Scan for the cell matching the given text and deliver its (X, Y) coordinate at center. 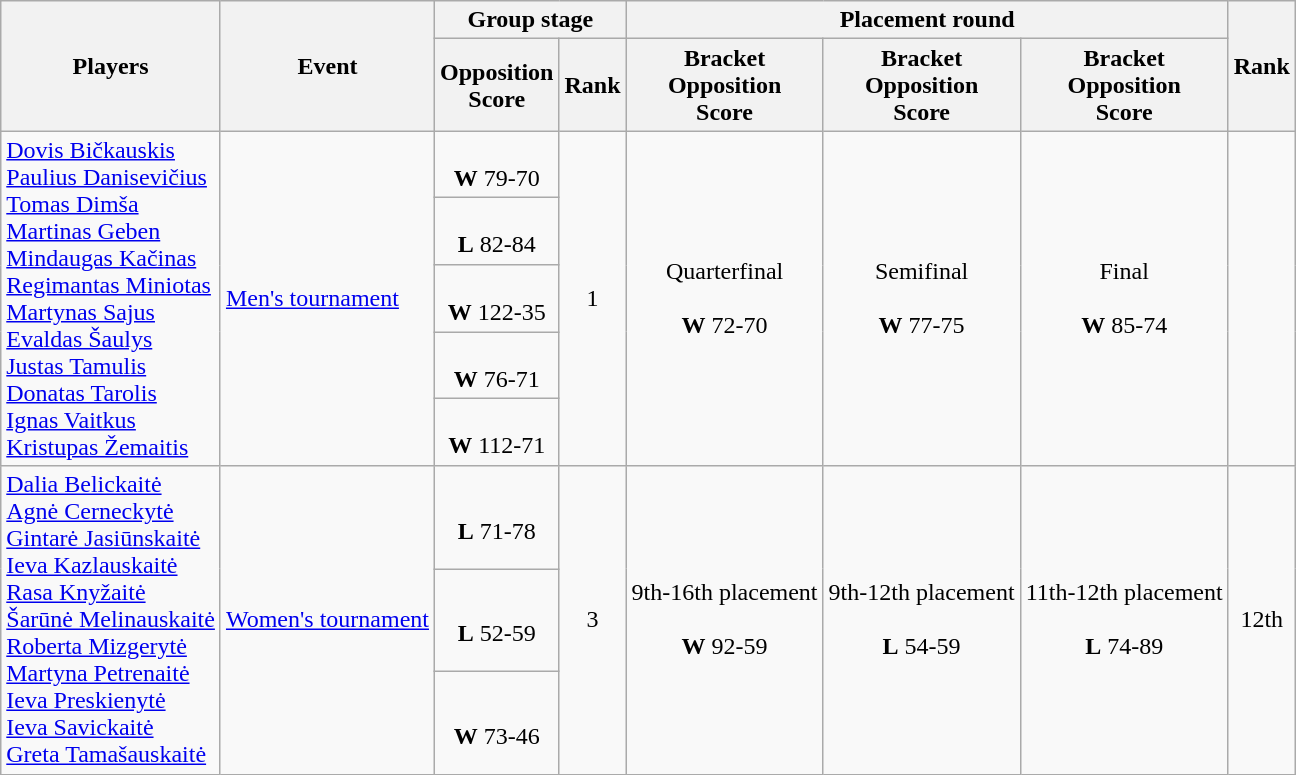
3 (592, 620)
Placement round (927, 20)
1 (592, 298)
Players (111, 66)
W 76-71 (497, 366)
W 112-71 (497, 432)
Event (327, 66)
12th (1262, 620)
SemifinalW 77-75 (922, 298)
L 71-78 (497, 518)
Men's tournament (327, 298)
OppositionScore (497, 85)
L 82-84 (497, 232)
L 52-59 (497, 620)
W 122-35 (497, 298)
Group stage (531, 20)
9th-16th placementW 92-59 (724, 620)
11th-12th placementL 74-89 (1124, 620)
Women's tournament (327, 620)
W 79-70 (497, 164)
FinalW 85-74 (1124, 298)
9th-12th placementL 54-59 (922, 620)
W 73-46 (497, 722)
QuarterfinalW 72-70 (724, 298)
